Search for the cell housing the specified text and yield its [x, y] center coordinate. 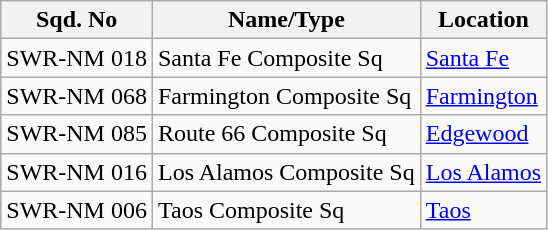
Santa Fe [483, 58]
Taos [483, 210]
Edgewood [483, 134]
Los Alamos Composite Sq [286, 172]
Route 66 Composite Sq [286, 134]
SWR-NM 016 [77, 172]
Santa Fe Composite Sq [286, 58]
SWR-NM 018 [77, 58]
Name/Type [286, 20]
Farmington Composite Sq [286, 96]
Farmington [483, 96]
SWR-NM 085 [77, 134]
SWR-NM 006 [77, 210]
Location [483, 20]
Taos Composite Sq [286, 210]
SWR-NM 068 [77, 96]
Sqd. No [77, 20]
Los Alamos [483, 172]
